Scan for the cell matching the given text and deliver its (X, Y) coordinate at center. 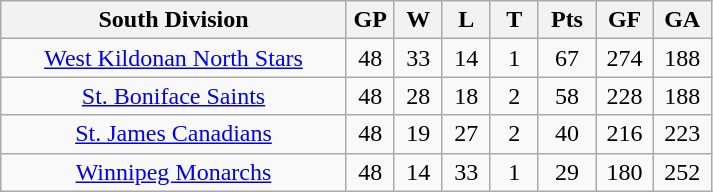
67 (567, 58)
Pts (567, 20)
South Division (174, 20)
St. James Canadians (174, 134)
Winnipeg Monarchs (174, 172)
252 (682, 172)
St. Boniface Saints (174, 96)
216 (625, 134)
29 (567, 172)
40 (567, 134)
GP (370, 20)
T (514, 20)
18 (466, 96)
West Kildonan North Stars (174, 58)
GA (682, 20)
58 (567, 96)
W (418, 20)
27 (466, 134)
228 (625, 96)
180 (625, 172)
19 (418, 134)
28 (418, 96)
274 (625, 58)
L (466, 20)
GF (625, 20)
223 (682, 134)
